Capture the cell that displays the provided text and extract its [X, Y] central coordinate. 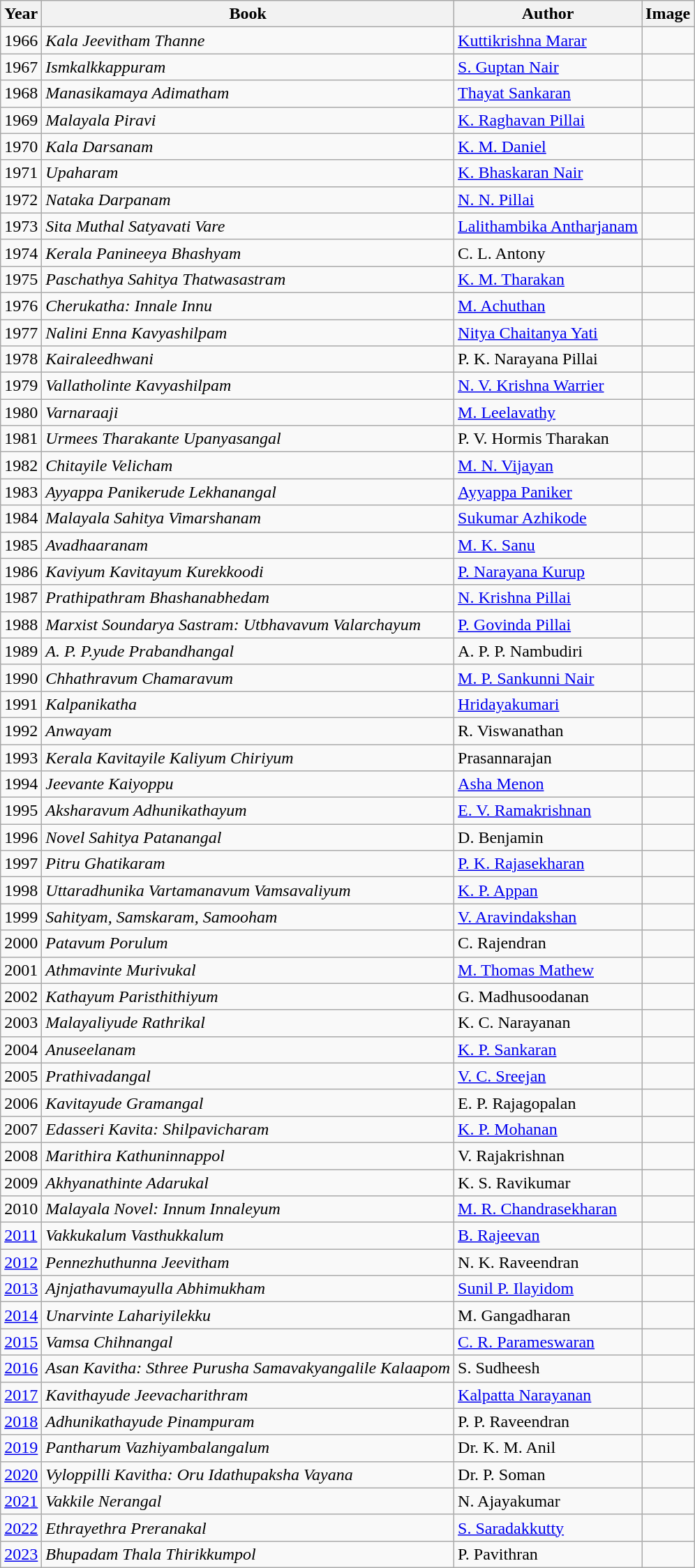
Lalithambika Antharjanam [548, 226]
2020 [21, 1474]
2015 [21, 1342]
1972 [21, 200]
Ayyappa Paniker [548, 492]
S. Sudheesh [548, 1368]
M. P. Sankunni Nair [548, 678]
2000 [21, 943]
D. Benjamin [548, 837]
1991 [21, 704]
Pennezhuthunna Jeevitham [248, 1262]
Anuseelanam [248, 1050]
Adhunikathayude Pinampuram [248, 1421]
2019 [21, 1448]
M. N. Vijayan [548, 465]
K. M. Tharakan [548, 279]
Kerala Panineeya Bhashyam [248, 253]
Vakkukalum Vasthukkalum [248, 1236]
Nitya Chaitanya Yati [548, 333]
2008 [21, 1156]
Aksharavum Adhunikathayum [248, 811]
V. C. Sreejan [548, 1076]
M. Gangadharan [548, 1315]
Unarvinte Lahariyilekku [248, 1315]
M. K. Sanu [548, 545]
Kala Jeevitham Thanne [248, 40]
M. Achuthan [548, 306]
N. V. Krishna Warrier [548, 386]
C. R. Parameswaran [548, 1342]
Nataka Darpanam [248, 200]
Dr. P. Soman [548, 1474]
M. Thomas Mathew [548, 970]
1994 [21, 784]
K. S. Ravikumar [548, 1183]
Kairaleedhwani [248, 359]
1981 [21, 439]
Malayala Novel: Innum Innaleyum [248, 1209]
Marxist Soundarya Sastram: Utbhavavum Valarchayum [248, 625]
2001 [21, 970]
Upaharam [248, 173]
2011 [21, 1236]
Pantharum Vazhiyambalangalum [248, 1448]
K. C. Narayanan [548, 1023]
P. P. Raveendran [548, 1421]
K. Raghavan Pillai [548, 120]
K. P. Sankaran [548, 1050]
2017 [21, 1395]
2009 [21, 1183]
V. Aravindakshan [548, 917]
Avadhaaranam [248, 545]
2013 [21, 1289]
N. Ajayakumar [548, 1501]
Ayyappa Panikerude Lekhanangal [248, 492]
Kavitayude Gramangal [248, 1103]
2018 [21, 1421]
Sunil P. Ilayidom [548, 1289]
S. Saradakkutty [548, 1528]
Kerala Kavitayile Kaliyum Chiriyum [248, 757]
P. Narayana Kurup [548, 572]
V. Rajakrishnan [548, 1156]
P. Pavithran [548, 1554]
Chitayile Velicham [248, 465]
Ethrayethra Preranakal [248, 1528]
1971 [21, 173]
1988 [21, 625]
2004 [21, 1050]
Vyloppilli Kavitha: Oru Idathupaksha Vayana [248, 1474]
P. K. Narayana Pillai [548, 359]
M. Leelavathy [548, 412]
Paschathya Sahitya Thatwasastram [248, 279]
Asan Kavitha: Sthree Purusha Samavakyangalile Kalaapom [248, 1368]
Akhyanathinte Adarukal [248, 1183]
2006 [21, 1103]
1987 [21, 598]
1996 [21, 837]
Kalpanikatha [248, 704]
1979 [21, 386]
C. L. Antony [548, 253]
Sahityam, Samskaram, Samooham [248, 917]
1989 [21, 651]
1970 [21, 147]
1999 [21, 917]
K. P. Appan [548, 890]
K. M. Daniel [548, 147]
Prathipathram Bhashanabhedam [248, 598]
1975 [21, 279]
E. P. Rajagopalan [548, 1103]
Marithira Kathuninnappol [248, 1156]
1984 [21, 518]
Kaviyum Kavitayum Kurekkoodi [248, 572]
Bhupadam Thala Thirikkumpol [248, 1554]
K. Bhaskaran Nair [548, 173]
Patavum Porulum [248, 943]
1986 [21, 572]
1976 [21, 306]
2002 [21, 996]
2007 [21, 1129]
2023 [21, 1554]
1966 [21, 40]
Hridayakumari [548, 704]
Athmavinte Murivukal [248, 970]
C. Rajendran [548, 943]
Prasannarajan [548, 757]
Pitru Ghatikaram [248, 864]
2003 [21, 1023]
1982 [21, 465]
M. R. Chandrasekharan [548, 1209]
A. P. P. Nambudiri [548, 651]
Dr. K. M. Anil [548, 1448]
Author [548, 14]
Kathayum Paristhithiyum [248, 996]
2005 [21, 1076]
2016 [21, 1368]
Ismkalkkappuram [248, 67]
Asha Menon [548, 784]
1977 [21, 333]
1980 [21, 412]
1969 [21, 120]
G. Madhusoodanan [548, 996]
Cherukatha: Innale Innu [248, 306]
R. Viswanathan [548, 731]
2014 [21, 1315]
1998 [21, 890]
Vallatholinte Kavyashilpam [248, 386]
Jeevante Kaiyoppu [248, 784]
P. Govinda Pillai [548, 625]
E. V. Ramakrishnan [548, 811]
Prathivadangal [248, 1076]
1992 [21, 731]
2022 [21, 1528]
Kuttikrishna Marar [548, 40]
Sukumar Azhikode [548, 518]
1990 [21, 678]
Malayala Piravi [248, 120]
Thayat Sankaran [548, 94]
2010 [21, 1209]
Uttaradhunika Vartamanavum Vamsavaliyum [248, 890]
Vakkile Nerangal [248, 1501]
Manasikamaya Adimatham [248, 94]
Image [668, 14]
B. Rajeevan [548, 1236]
Vamsa Chihnangal [248, 1342]
2021 [21, 1501]
Edasseri Kavita: Shilpavicharam [248, 1129]
Kala Darsanam [248, 147]
Kalpatta Narayanan [548, 1395]
P. V. Hormis Tharakan [548, 439]
1983 [21, 492]
1995 [21, 811]
A. P. P.yude Prabandhangal [248, 651]
Malayaliyude Rathrikal [248, 1023]
1973 [21, 226]
Ajnjathavumayulla Abhimukham [248, 1289]
1978 [21, 359]
Nalini Enna Kavyashilpam [248, 333]
1968 [21, 94]
Novel Sahitya Patanangal [248, 837]
Year [21, 14]
2012 [21, 1262]
Urmees Tharakante Upanyasangal [248, 439]
K. P. Mohanan [548, 1129]
Chhathravum Chamaravum [248, 678]
Varnaraaji [248, 412]
Kavithayude Jeevacharithram [248, 1395]
Book [248, 14]
N. N. Pillai [548, 200]
Malayala Sahitya Vimarshanam [248, 518]
N. K. Raveendran [548, 1262]
N. Krishna Pillai [548, 598]
1993 [21, 757]
P. K. Rajasekharan [548, 864]
1967 [21, 67]
1985 [21, 545]
S. Guptan Nair [548, 67]
1974 [21, 253]
1997 [21, 864]
Sita Muthal Satyavati Vare [248, 226]
Anwayam [248, 731]
